Find where the given text appears and provide that cell's center as (x, y) coordinate. 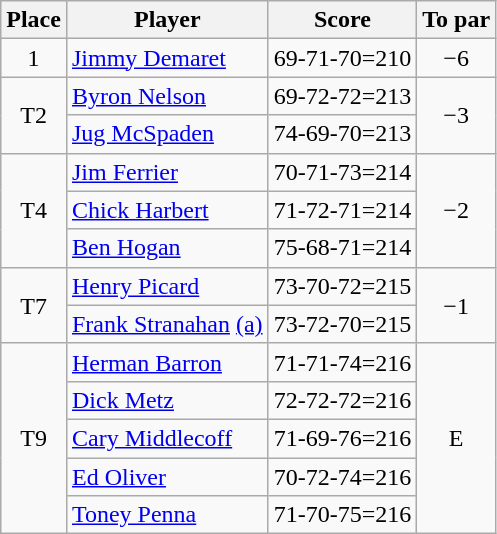
Ed Oliver (167, 477)
Ben Hogan (167, 248)
Score (342, 20)
Jimmy Demaret (167, 58)
71-69-76=216 (342, 438)
E (456, 438)
Place (34, 20)
Player (167, 20)
71-71-74=216 (342, 362)
Cary Middlecoff (167, 438)
To par (456, 20)
T4 (34, 210)
−6 (456, 58)
T7 (34, 305)
73-70-72=215 (342, 286)
Byron Nelson (167, 96)
71-70-75=216 (342, 515)
70-71-73=214 (342, 172)
73-72-70=215 (342, 324)
Chick Harbert (167, 210)
Frank Stranahan (a) (167, 324)
Toney Penna (167, 515)
74-69-70=213 (342, 134)
72-72-72=216 (342, 400)
71-72-71=214 (342, 210)
69-72-72=213 (342, 96)
−2 (456, 210)
T9 (34, 438)
1 (34, 58)
−1 (456, 305)
Henry Picard (167, 286)
T2 (34, 115)
−3 (456, 115)
Jim Ferrier (167, 172)
Dick Metz (167, 400)
69-71-70=210 (342, 58)
70-72-74=216 (342, 477)
75-68-71=214 (342, 248)
Jug McSpaden (167, 134)
Herman Barron (167, 362)
